Find where the given text appears and provide that cell's center as (X, Y) coordinate. 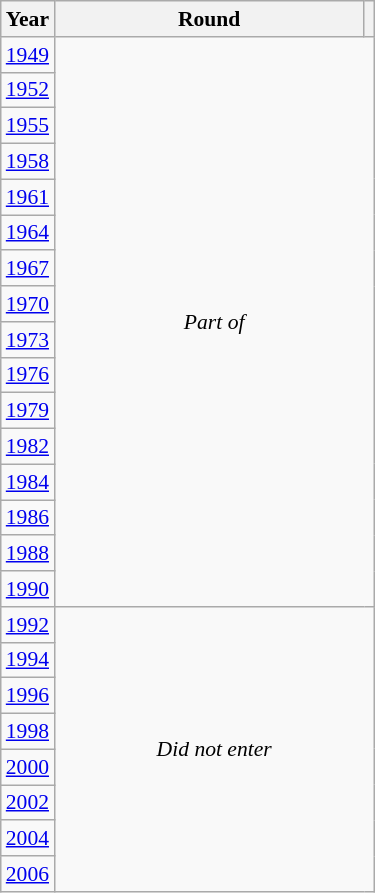
1984 (28, 482)
1990 (28, 589)
1961 (28, 197)
1986 (28, 518)
1996 (28, 696)
1964 (28, 233)
1998 (28, 732)
2000 (28, 767)
Did not enter (214, 750)
1994 (28, 660)
2004 (28, 839)
1992 (28, 625)
1958 (28, 162)
1982 (28, 447)
1973 (28, 340)
1967 (28, 269)
1949 (28, 55)
1988 (28, 554)
1970 (28, 304)
Round (209, 19)
1952 (28, 90)
1979 (28, 411)
2006 (28, 874)
1955 (28, 126)
Part of (214, 322)
1976 (28, 375)
2002 (28, 803)
Year (28, 19)
